Search for the cell housing the specified text and yield its [X, Y] center coordinate. 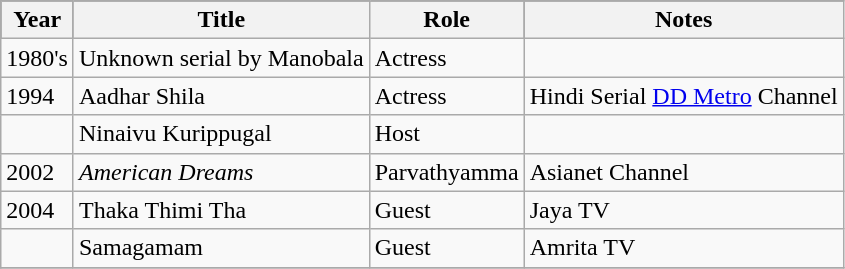
Asianet Channel [684, 172]
Samagamam [221, 248]
Hindi Serial DD Metro Channel [684, 96]
Thaka Thimi Tha [221, 210]
Year [38, 20]
Notes [684, 20]
1980's [38, 58]
2002 [38, 172]
Ninaivu Kurippugal [221, 134]
Unknown serial by Manobala [221, 58]
Amrita TV [684, 248]
1994 [38, 96]
Host [446, 134]
Role [446, 20]
Aadhar Shila [221, 96]
2004 [38, 210]
American Dreams [221, 172]
Parvathyamma [446, 172]
Title [221, 20]
Jaya TV [684, 210]
